Provide the [x, y] coordinate of the cell's center where the given text is located.  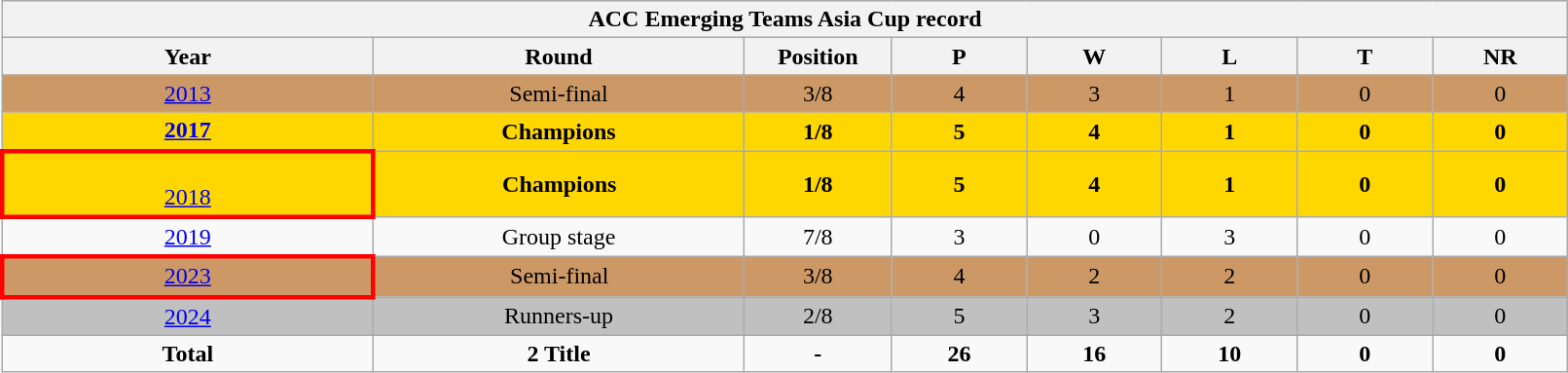
W [1094, 56]
10 [1230, 354]
2013 [187, 93]
26 [960, 354]
L [1230, 56]
P [960, 56]
7/8 [818, 238]
2017 [187, 131]
Total [187, 354]
16 [1094, 354]
2018 [187, 183]
2 Title [559, 354]
Group stage [559, 238]
Position [818, 56]
Round [559, 56]
ACC Emerging Teams Asia Cup record [784, 19]
2019 [187, 238]
Year [187, 56]
2/8 [818, 317]
NR [1501, 56]
Runners-up [559, 317]
2024 [187, 317]
T [1365, 56]
- [818, 354]
2023 [187, 277]
